Scan for the cell matching the given text and deliver its (X, Y) coordinate at center. 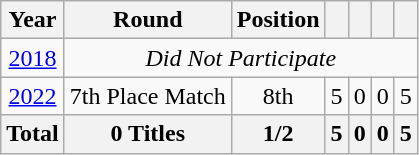
1/2 (278, 134)
Round (148, 20)
8th (278, 96)
Total (33, 134)
2018 (33, 58)
Did Not Participate (240, 58)
7th Place Match (148, 96)
0 Titles (148, 134)
Position (278, 20)
2022 (33, 96)
Year (33, 20)
